Detect which cell encompasses the target text, then output its [x, y] center coordinate. 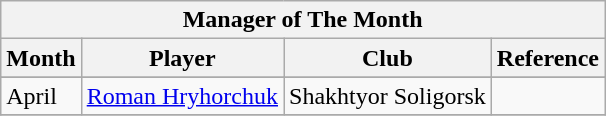
Manager of The Month [303, 20]
April [41, 96]
Club [388, 58]
Reference [548, 58]
Player [182, 58]
Shakhtyor Soligorsk [388, 96]
Month [41, 58]
Roman Hryhorchuk [182, 96]
